Identify which cell holds the provided text, then report its [x, y] central coordinate. 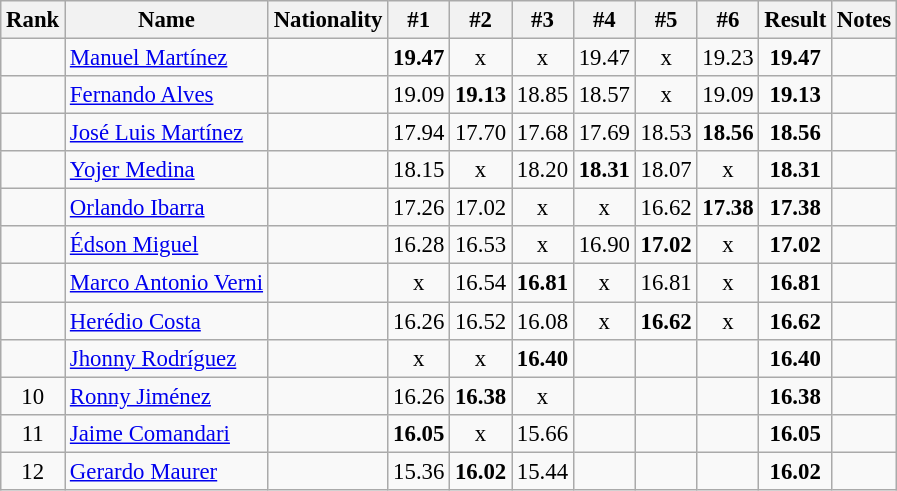
Ronny Jiménez [167, 396]
16.53 [481, 245]
Fernando Alves [167, 95]
18.20 [543, 170]
Nationality [328, 20]
15.44 [543, 471]
#2 [481, 20]
18.53 [666, 133]
11 [33, 433]
#1 [419, 20]
Orlando Ibarra [167, 208]
17.26 [419, 208]
16.90 [604, 245]
Rank [33, 20]
18.57 [604, 95]
José Luis Martínez [167, 133]
18.15 [419, 170]
16.08 [543, 321]
17.68 [543, 133]
16.28 [419, 245]
17.69 [604, 133]
Result [796, 20]
Jaime Comandari [167, 433]
Marco Antonio Verni [167, 283]
#5 [666, 20]
17.94 [419, 133]
#4 [604, 20]
18.07 [666, 170]
Herédio Costa [167, 321]
19.23 [728, 58]
12 [33, 471]
16.54 [481, 283]
18.85 [543, 95]
15.66 [543, 433]
Name [167, 20]
Jhonny Rodríguez [167, 358]
Gerardo Maurer [167, 471]
Manuel Martínez [167, 58]
15.36 [419, 471]
Yojer Medina [167, 170]
10 [33, 396]
17.70 [481, 133]
Édson Miguel [167, 245]
Notes [864, 20]
16.52 [481, 321]
#6 [728, 20]
#3 [543, 20]
